Capture the cell that displays the provided text and extract its (X, Y) central coordinate. 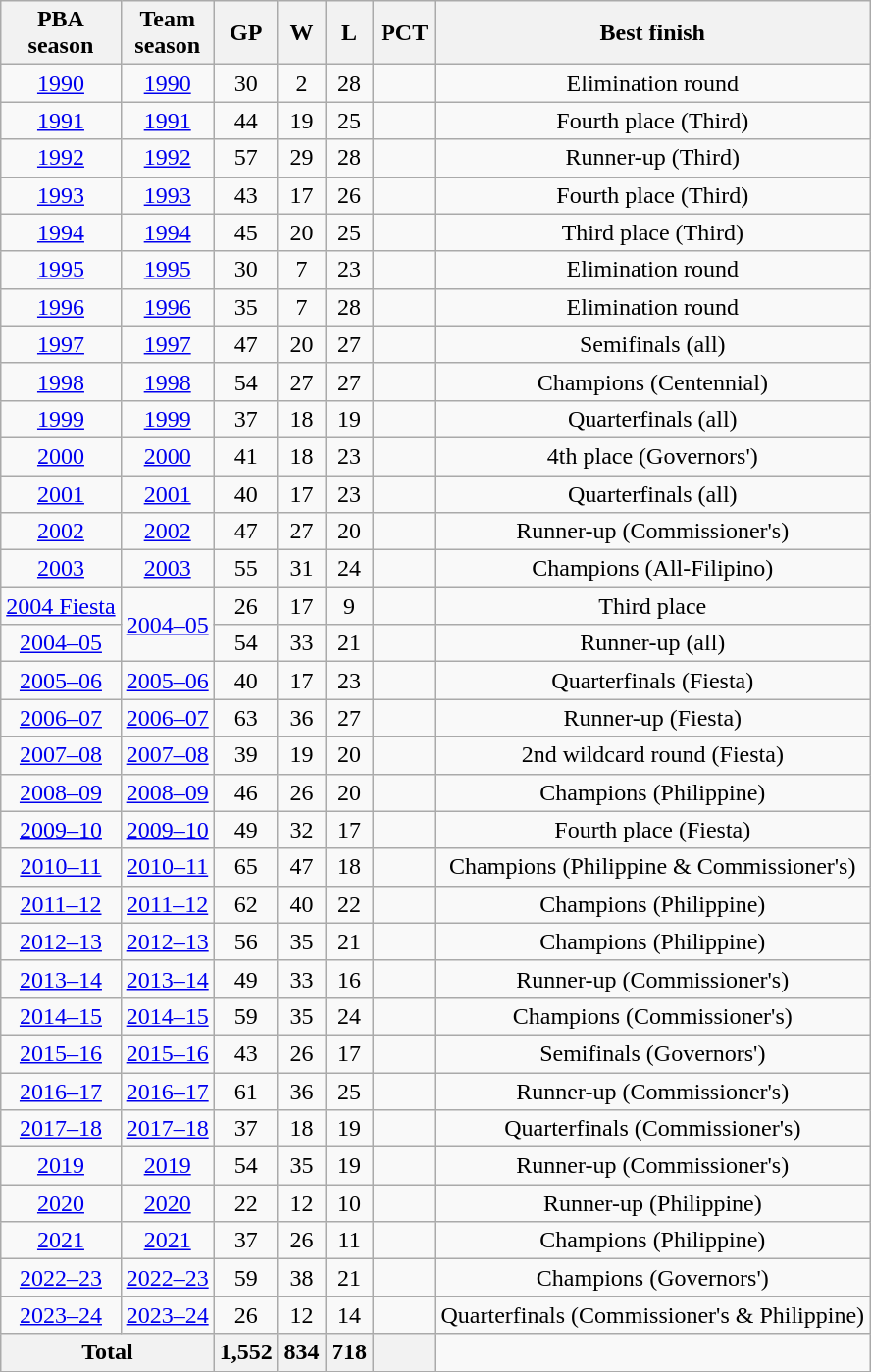
55 (245, 569)
39 (245, 755)
Third place (653, 606)
Fourth place (Fiesta) (653, 830)
Champions (Commissioner's) (653, 1016)
44 (245, 121)
Champions (Centennial) (653, 381)
PBA season (61, 33)
Quarterfinals (Fiesta) (653, 681)
1,552 (245, 1352)
4th place (Governors') (653, 456)
Quarterfinals (Commissioner's) (653, 1129)
56 (245, 941)
718 (349, 1352)
Champions (All-Filipino) (653, 569)
9 (349, 606)
Runner-up (all) (653, 643)
2nd wildcard round (Fiesta) (653, 755)
Semifinals (all) (653, 344)
2 (302, 83)
61 (245, 1092)
PCT (404, 33)
Teamseason (167, 33)
14 (349, 1315)
11 (349, 1241)
63 (245, 718)
834 (302, 1352)
GP (245, 33)
L (349, 33)
65 (245, 867)
Quarterfinals (Commissioner's & Philippine) (653, 1315)
Third place (Third) (653, 232)
Best finish (653, 33)
2004 Fiesta (61, 606)
45 (245, 232)
Runner-up (Philippine) (653, 1203)
Runner-up (Third) (653, 158)
62 (245, 904)
41 (245, 456)
10 (349, 1203)
31 (302, 569)
57 (245, 158)
46 (245, 792)
Total (108, 1352)
Runner-up (Fiesta) (653, 718)
16 (349, 979)
32 (302, 830)
29 (302, 158)
Semifinals (Governors') (653, 1053)
Champions (Philippine & Commissioner's) (653, 867)
W (302, 33)
38 (302, 1278)
Champions (Governors') (653, 1278)
